Capture the cell that displays the provided text and extract its [x, y] central coordinate. 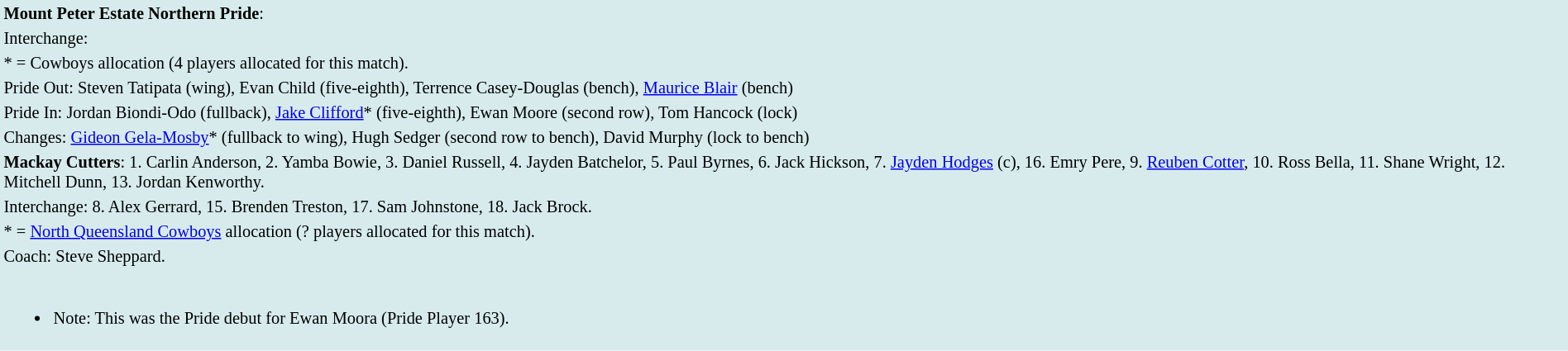
Interchange: 8. Alex Gerrard, 15. Brenden Treston, 17. Sam Johnstone, 18. Jack Brock. [784, 206]
Interchange: [784, 38]
* = Cowboys allocation (4 players allocated for this match). [784, 63]
Mount Peter Estate Northern Pride: [784, 13]
Coach: Steve Sheppard. [784, 256]
Changes: Gideon Gela-Mosby* (fullback to wing), Hugh Sedger (second row to bench), David Murphy (lock to bench) [784, 137]
Pride In: Jordan Biondi-Odo (fullback), Jake Clifford* (five-eighth), Ewan Moore (second row), Tom Hancock (lock) [784, 112]
* = North Queensland Cowboys allocation (? players allocated for this match). [784, 231]
Note: This was the Pride debut for Ewan Moora (Pride Player 163). [784, 308]
Pride Out: Steven Tatipata (wing), Evan Child (five-eighth), Terrence Casey-Douglas (bench), Maurice Blair (bench) [784, 88]
